Determine the (X, Y) coordinate at the center of the cell enclosing the given text.  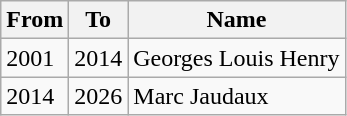
To (98, 20)
From (35, 20)
Name (236, 20)
Marc Jaudaux (236, 96)
2026 (98, 96)
2001 (35, 58)
Georges Louis Henry (236, 58)
